From the cell containing the given text, extract its center point as (x, y) coordinate. 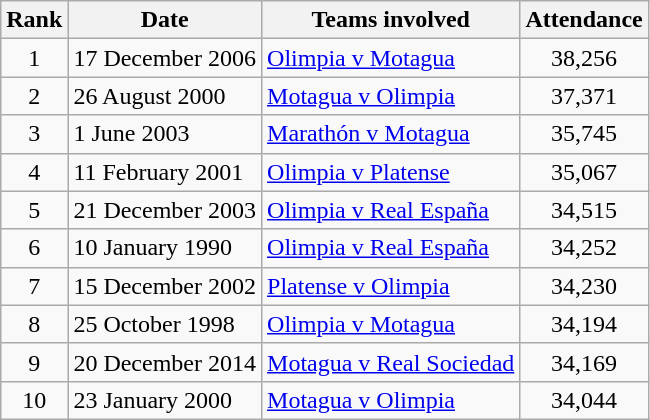
20 December 2014 (165, 362)
17 December 2006 (165, 58)
Motagua v Real Sociedad (391, 362)
Marathón v Motagua (391, 134)
Date (165, 20)
Olimpia v Platense (391, 172)
6 (34, 248)
11 February 2001 (165, 172)
21 December 2003 (165, 210)
34,230 (584, 286)
34,169 (584, 362)
4 (34, 172)
35,067 (584, 172)
7 (34, 286)
35,745 (584, 134)
2 (34, 96)
34,515 (584, 210)
10 January 1990 (165, 248)
26 August 2000 (165, 96)
Rank (34, 20)
5 (34, 210)
Teams involved (391, 20)
25 October 1998 (165, 324)
37,371 (584, 96)
34,194 (584, 324)
34,044 (584, 400)
15 December 2002 (165, 286)
38,256 (584, 58)
3 (34, 134)
Platense v Olimpia (391, 286)
34,252 (584, 248)
1 (34, 58)
8 (34, 324)
1 June 2003 (165, 134)
23 January 2000 (165, 400)
9 (34, 362)
Attendance (584, 20)
10 (34, 400)
